Pinpoint the cell where the given text exists, returning its (x, y) midpoint coordinate. 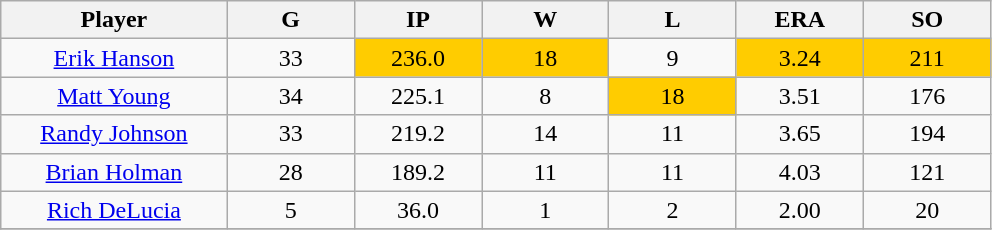
176 (928, 96)
Erik Hanson (114, 58)
189.2 (418, 172)
225.1 (418, 96)
2.00 (800, 210)
3.51 (800, 96)
G (290, 20)
ERA (800, 20)
211 (928, 58)
L (672, 20)
SO (928, 20)
36.0 (418, 210)
8 (546, 96)
W (546, 20)
3.65 (800, 134)
219.2 (418, 134)
Randy Johnson (114, 134)
28 (290, 172)
Matt Young (114, 96)
20 (928, 210)
4.03 (800, 172)
IP (418, 20)
5 (290, 210)
Rich DeLucia (114, 210)
34 (290, 96)
1 (546, 210)
Player (114, 20)
194 (928, 134)
121 (928, 172)
3.24 (800, 58)
236.0 (418, 58)
9 (672, 58)
14 (546, 134)
Brian Holman (114, 172)
2 (672, 210)
